Return [x, y] of the center of cell containing provided text 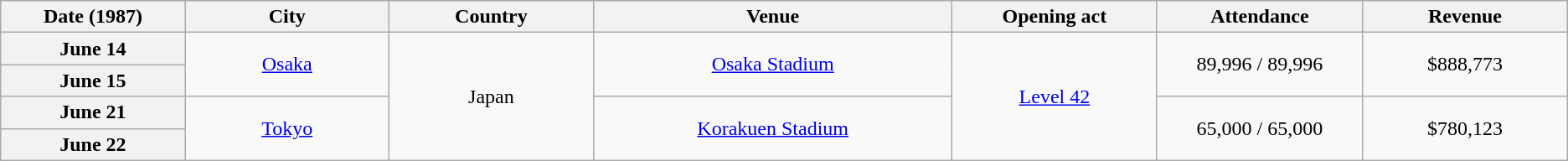
Date (1987) [93, 17]
$888,773 [1465, 65]
Country [491, 17]
Level 42 [1055, 96]
City [286, 17]
65,000 / 65,000 [1260, 128]
89,996 / 89,996 [1260, 65]
Tokyo [286, 128]
June 21 [93, 112]
Korakuen Stadium [773, 128]
$780,123 [1465, 128]
Venue [773, 17]
June 15 [93, 80]
Opening act [1055, 17]
June 14 [93, 49]
Attendance [1260, 17]
June 22 [93, 144]
Osaka [286, 65]
Osaka Stadium [773, 65]
Japan [491, 96]
Revenue [1465, 17]
